Scan for the cell matching the given text and deliver its (x, y) coordinate at center. 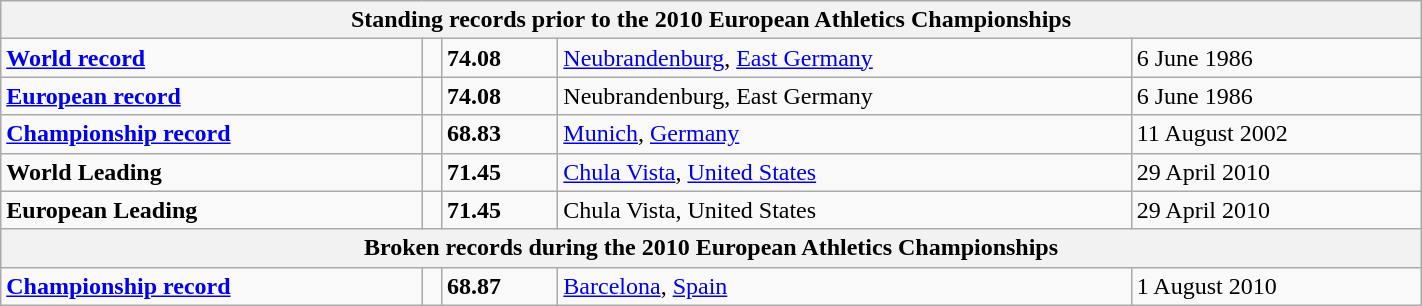
Munich, Germany (844, 134)
68.83 (499, 134)
Standing records prior to the 2010 European Athletics Championships (711, 20)
Broken records during the 2010 European Athletics Championships (711, 248)
World record (212, 58)
European record (212, 96)
Barcelona, Spain (844, 286)
1 August 2010 (1276, 286)
68.87 (499, 286)
World Leading (212, 172)
European Leading (212, 210)
11 August 2002 (1276, 134)
